Scan for the cell matching the given text and deliver its [X, Y] coordinate at center. 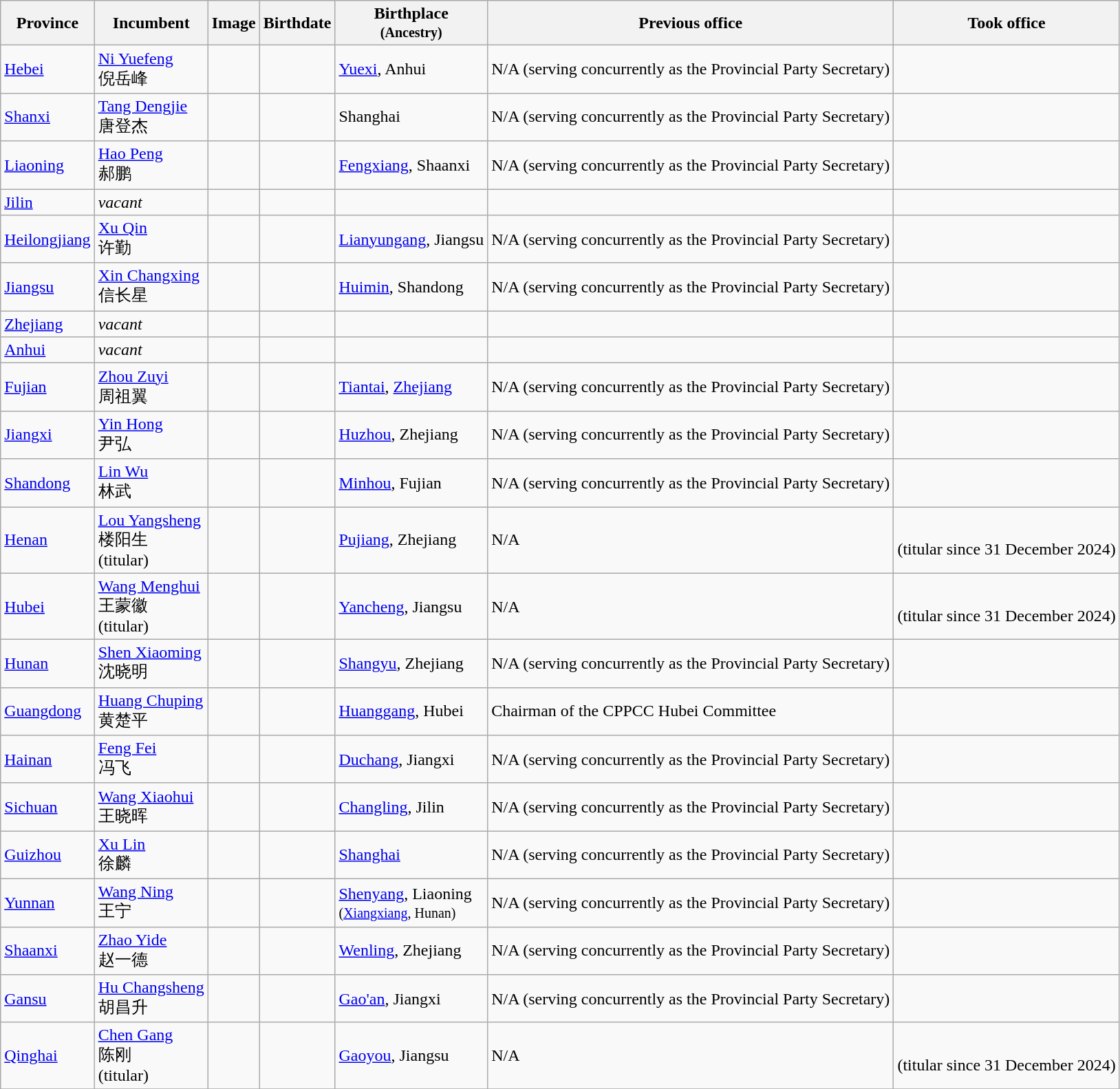
Zhou Zuyi周祖翼 [151, 387]
Lianyungang, Jiangsu [411, 239]
Zhao Yide赵一德 [151, 951]
Lou Yangsheng楼阳生(titular) [151, 539]
Huzhou, Zhejiang [411, 435]
Gao'an, Jiangxi [411, 999]
Jilin [47, 202]
Xin Changxing信长星 [151, 287]
Duchang, Jiangxi [411, 759]
Guizhou [47, 855]
Tang Dengjie唐登杰 [151, 117]
Wang Xiaohui王晓晖 [151, 807]
Chairman of the CPPCC Hubei Committee [691, 711]
Shenyang, Liaoning(Xiangxiang, Hunan) [411, 903]
Wang Menghui王蒙徽(titular) [151, 607]
Pujiang, Zhejiang [411, 539]
Liaoning [47, 165]
Hu Changsheng胡昌升 [151, 999]
Fujian [47, 387]
Wang Ning王宁 [151, 903]
Fengxiang, Shaanxi [411, 165]
Lin Wu林武 [151, 483]
Took office [1006, 23]
Yuexi, Anhui [411, 69]
Tiantai, Zhejiang [411, 387]
Chen Gang陈刚(titular) [151, 1055]
Zhejiang [47, 324]
Image [234, 23]
Henan [47, 539]
Gansu [47, 999]
Feng Fei冯飞 [151, 759]
Birthplace(Ancestry) [411, 23]
Shaanxi [47, 951]
Yin Hong尹弘 [151, 435]
Jiangxi [47, 435]
Yunnan [47, 903]
Huang Chuping黄楚平 [151, 711]
Hubei [47, 607]
Gaoyou, Jiangsu [411, 1055]
Province [47, 23]
Shen Xiaoming沈晓明 [151, 664]
Heilongjiang [47, 239]
Hao Peng郝鹏 [151, 165]
Ni Yuefeng倪岳峰 [151, 69]
Xu Lin徐麟 [151, 855]
Shangyu, Zhejiang [411, 664]
Previous office [691, 23]
Yancheng, Jiangsu [411, 607]
Hainan [47, 759]
Huimin, Shandong [411, 287]
Qinghai [47, 1055]
Huanggang, Hubei [411, 711]
Wenling, Zhejiang [411, 951]
Xu Qin许勤 [151, 239]
Hunan [47, 664]
Birthdate [297, 23]
Minhou, Fujian [411, 483]
Shanxi [47, 117]
Changling, Jilin [411, 807]
Anhui [47, 350]
Sichuan [47, 807]
Hebei [47, 69]
Jiangsu [47, 287]
Shandong [47, 483]
Incumbent [151, 23]
Guangdong [47, 711]
